Capture the cell that displays the provided text and extract its (x, y) central coordinate. 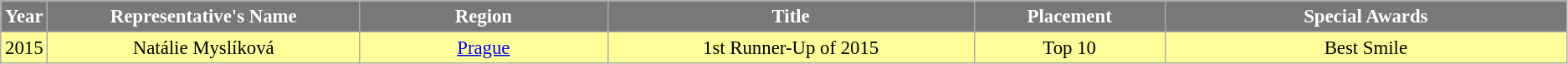
Representative's Name (204, 17)
2015 (24, 48)
Year (24, 17)
Placement (1069, 17)
Top 10 (1069, 48)
Title (791, 17)
Prague (484, 48)
Special Awards (1366, 17)
Best Smile (1366, 48)
Region (484, 17)
1st Runner-Up of 2015 (791, 48)
Natálie Myslíková (204, 48)
